Detect which cell encompasses the target text, then output its [x, y] center coordinate. 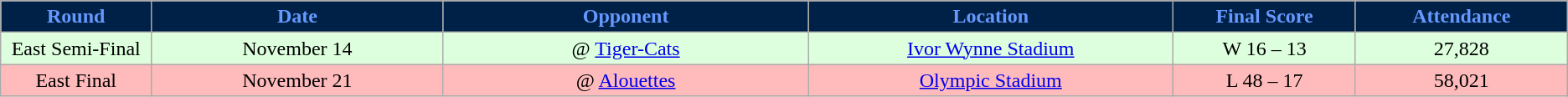
58,021 [1461, 80]
Ivor Wynne Stadium [991, 48]
East Final [76, 80]
Date [298, 17]
W 16 – 13 [1265, 48]
Location [991, 17]
Final Score [1265, 17]
@ Tiger-Cats [626, 48]
East Semi-Final [76, 48]
27,828 [1461, 48]
L 48 – 17 [1265, 80]
Olympic Stadium [991, 80]
Round [76, 17]
@ Alouettes [626, 80]
November 14 [298, 48]
November 21 [298, 80]
Attendance [1461, 17]
Opponent [626, 17]
